Detect which cell encompasses the target text, then output its [X, Y] center coordinate. 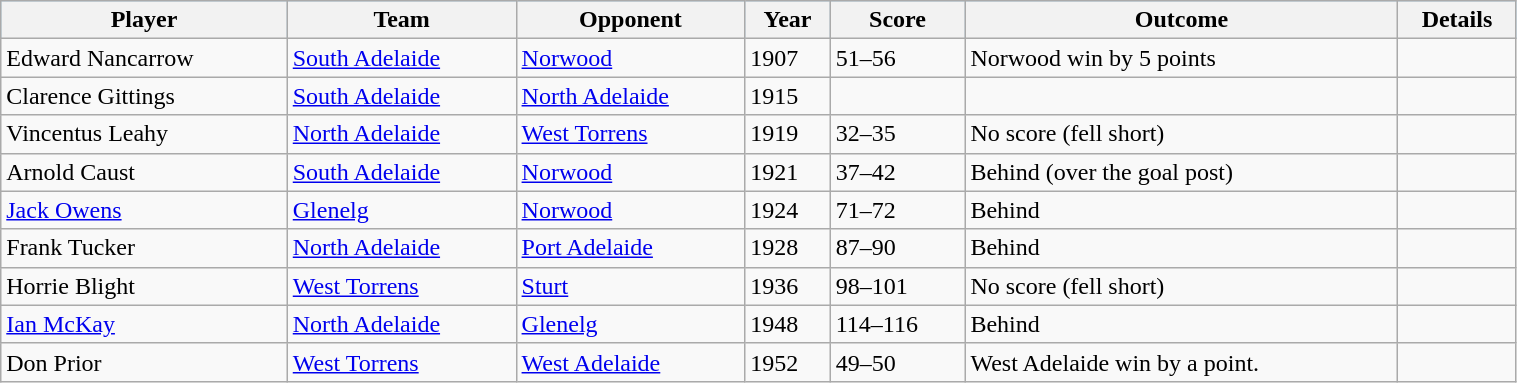
1907 [788, 58]
1936 [788, 286]
114–116 [898, 324]
Sturt [630, 286]
1921 [788, 172]
Don Prior [144, 362]
Behind (over the goal post) [1182, 172]
Opponent [630, 20]
Year [788, 20]
87–90 [898, 248]
Ian McKay [144, 324]
Player [144, 20]
West Adelaide [630, 362]
1919 [788, 134]
51–56 [898, 58]
1948 [788, 324]
Horrie Blight [144, 286]
Edward Nancarrow [144, 58]
Score [898, 20]
1928 [788, 248]
71–72 [898, 210]
Clarence Gittings [144, 96]
98–101 [898, 286]
49–50 [898, 362]
Arnold Caust [144, 172]
West Adelaide win by a point. [1182, 362]
1952 [788, 362]
1915 [788, 96]
Norwood win by 5 points [1182, 58]
32–35 [898, 134]
Team [402, 20]
Jack Owens [144, 210]
Frank Tucker [144, 248]
1924 [788, 210]
37–42 [898, 172]
Vincentus Leahy [144, 134]
Details [1457, 20]
Port Adelaide [630, 248]
Outcome [1182, 20]
